Identify which cell holds the provided text, then report its (X, Y) central coordinate. 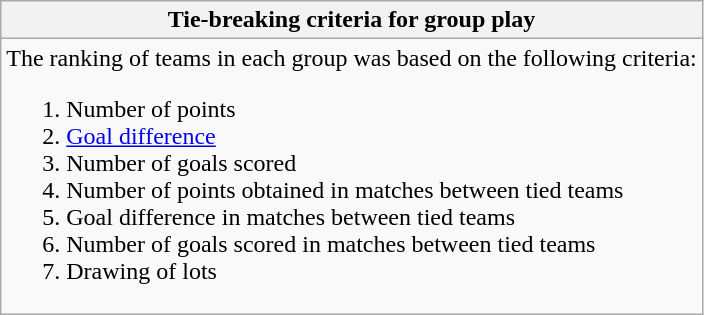
Tie-breaking criteria for group play (352, 20)
